Determine the [x, y] coordinate at the center of the cell enclosing the given text.  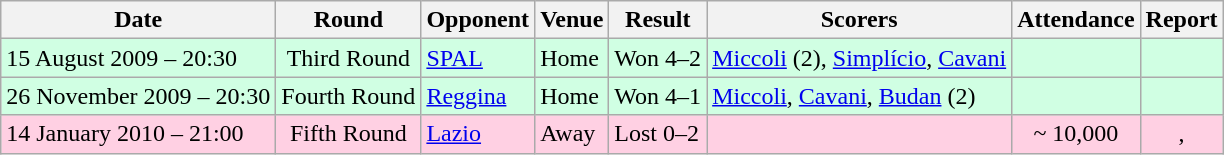
Date [138, 20]
Third Round [348, 58]
15 August 2009 – 20:30 [138, 58]
Miccoli, Cavani, Budan (2) [860, 96]
Result [658, 20]
Reggina [478, 96]
Fifth Round [348, 134]
Venue [572, 20]
Won 4–2 [658, 58]
Round [348, 20]
Report [1182, 20]
Attendance [1076, 20]
Lost 0–2 [658, 134]
Opponent [478, 20]
~ 10,000 [1076, 134]
, [1182, 134]
Fourth Round [348, 96]
SPAL [478, 58]
Lazio [478, 134]
Won 4–1 [658, 96]
Miccoli (2), Simplício, Cavani [860, 58]
Away [572, 134]
26 November 2009 – 20:30 [138, 96]
14 January 2010 – 21:00 [138, 134]
Scorers [860, 20]
